Determine the (x, y) coordinate at the center of the cell enclosing the given text.  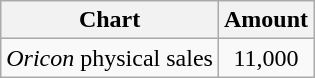
Amount (266, 20)
Chart (110, 20)
Oricon physical sales (110, 58)
11,000 (266, 58)
